For the text-containing cell, return its midpoint in (x, y) coordinate format. 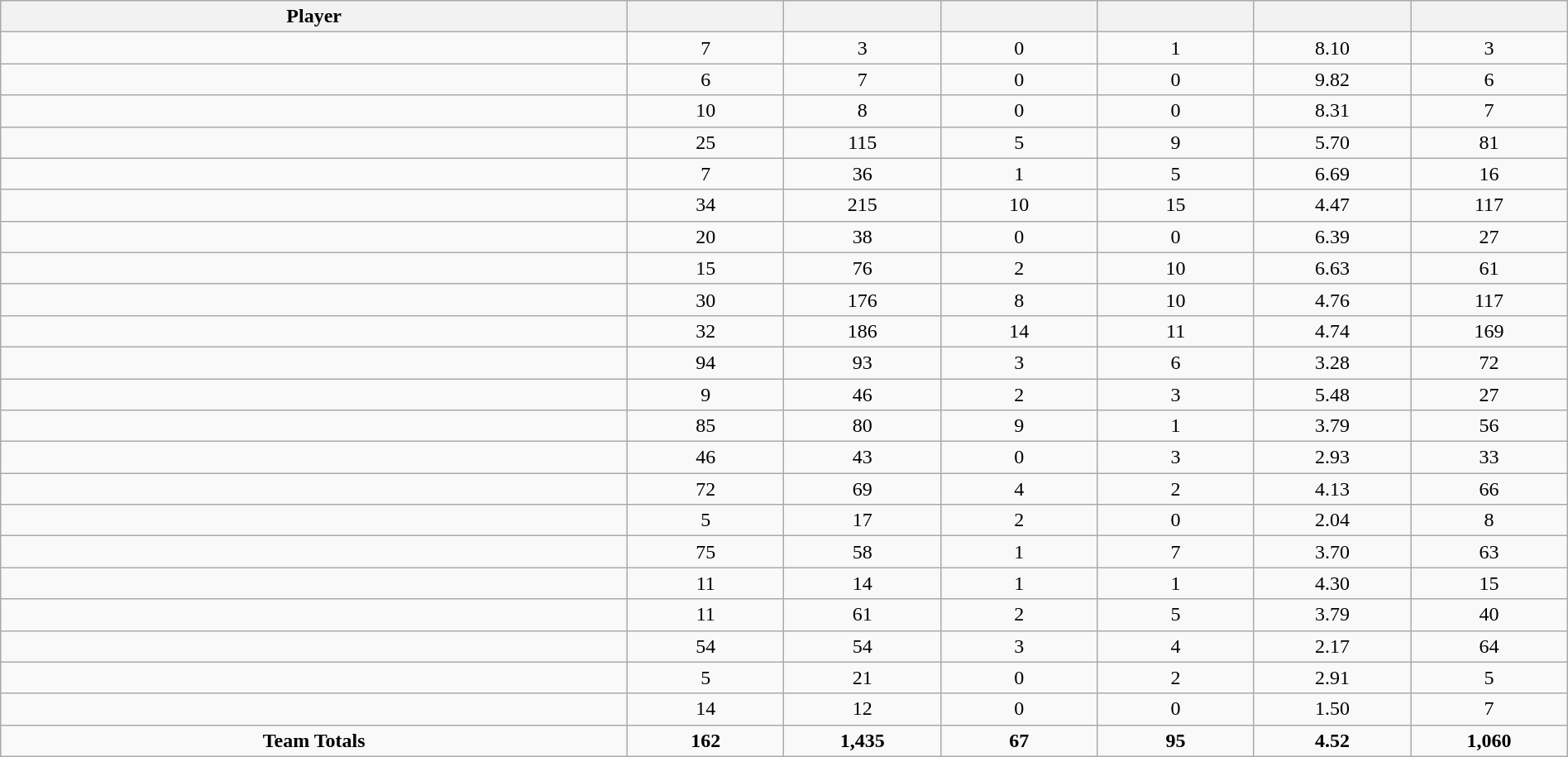
43 (862, 458)
17 (862, 520)
5.70 (1331, 142)
20 (706, 237)
69 (862, 489)
33 (1489, 458)
36 (862, 174)
3.70 (1331, 552)
1,435 (862, 740)
4.13 (1331, 489)
63 (1489, 552)
64 (1489, 646)
56 (1489, 426)
6.39 (1331, 237)
40 (1489, 615)
30 (706, 299)
Team Totals (314, 740)
16 (1489, 174)
4.30 (1331, 583)
Player (314, 17)
176 (862, 299)
2.17 (1331, 646)
81 (1489, 142)
115 (862, 142)
162 (706, 740)
9.82 (1331, 79)
8.10 (1331, 48)
169 (1489, 331)
215 (862, 205)
8.31 (1331, 111)
12 (862, 709)
66 (1489, 489)
34 (706, 205)
1,060 (1489, 740)
6.63 (1331, 268)
1.50 (1331, 709)
4.74 (1331, 331)
25 (706, 142)
6.69 (1331, 174)
85 (706, 426)
2.91 (1331, 678)
67 (1019, 740)
95 (1176, 740)
4.47 (1331, 205)
76 (862, 268)
75 (706, 552)
58 (862, 552)
2.93 (1331, 458)
80 (862, 426)
3.28 (1331, 362)
4.52 (1331, 740)
94 (706, 362)
5.48 (1331, 395)
32 (706, 331)
38 (862, 237)
186 (862, 331)
21 (862, 678)
93 (862, 362)
4.76 (1331, 299)
2.04 (1331, 520)
